Search for the cell housing the specified text and yield its (x, y) center coordinate. 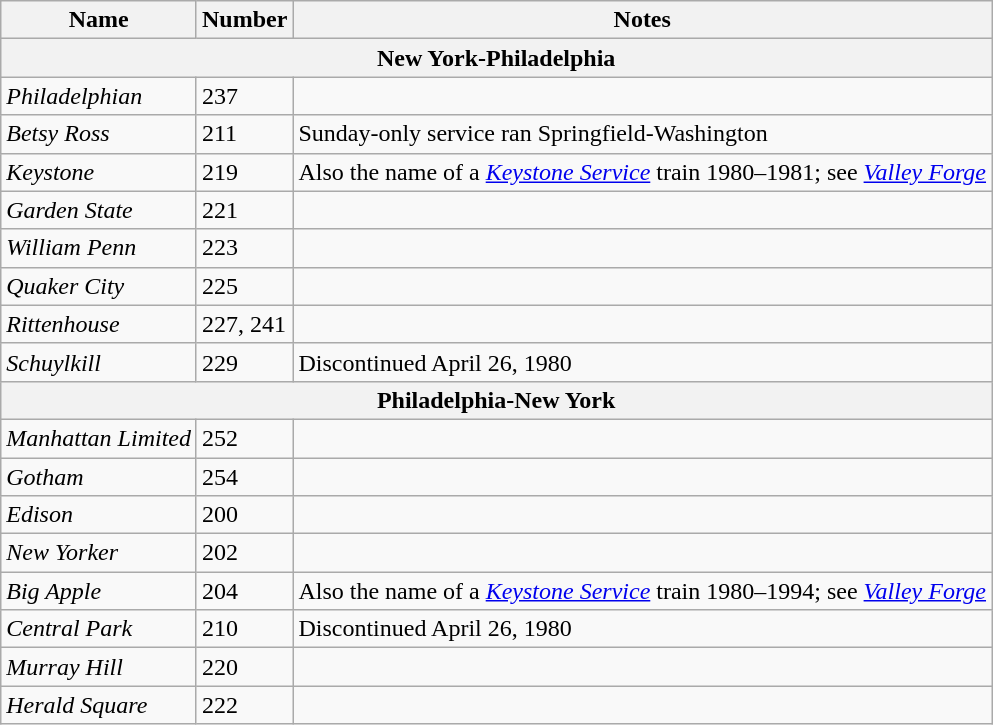
219 (244, 172)
237 (244, 96)
254 (244, 477)
William Penn (99, 248)
Also the name of a Keystone Service train 1980–1981; see Valley Forge (642, 172)
222 (244, 705)
Name (99, 20)
225 (244, 286)
Betsy Ross (99, 134)
221 (244, 210)
Keystone (99, 172)
Central Park (99, 629)
New York-Philadelphia (496, 58)
223 (244, 248)
Manhattan Limited (99, 438)
Gotham (99, 477)
Herald Square (99, 705)
Schuylkill (99, 362)
200 (244, 515)
Murray Hill (99, 667)
Big Apple (99, 591)
229 (244, 362)
Sunday-only service ran Springfield-Washington (642, 134)
Garden State (99, 210)
Also the name of a Keystone Service train 1980–1994; see Valley Forge (642, 591)
New Yorker (99, 553)
Quaker City (99, 286)
252 (244, 438)
Philadelphian (99, 96)
Number (244, 20)
204 (244, 591)
220 (244, 667)
202 (244, 553)
227, 241 (244, 324)
211 (244, 134)
Edison (99, 515)
210 (244, 629)
Rittenhouse (99, 324)
Notes (642, 20)
Philadelphia-New York (496, 400)
